Locate the cell with the specified text and output its [x, y] center coordinate. 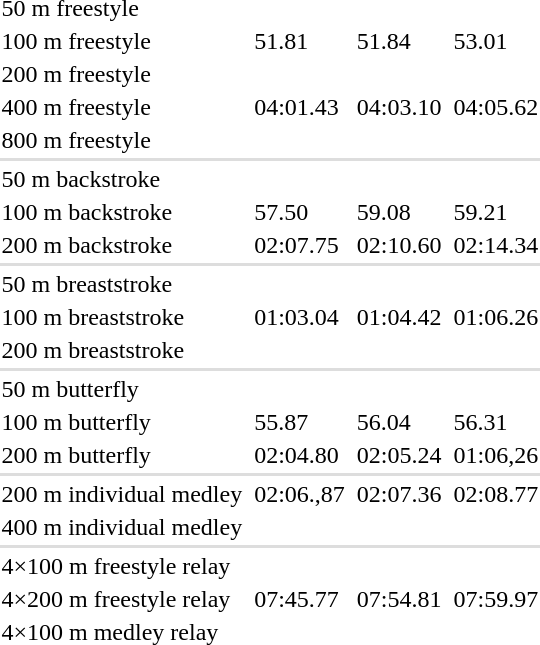
53.01 [496, 41]
01:04.42 [399, 317]
56.31 [496, 422]
200 m freestyle [122, 74]
01:06,26 [496, 455]
04:03.10 [399, 107]
04:01.43 [300, 107]
4×200 m freestyle relay [122, 599]
100 m breaststroke [122, 317]
02:04.80 [300, 455]
400 m freestyle [122, 107]
02:07.75 [300, 245]
59.21 [496, 212]
50 m backstroke [122, 179]
02:10.60 [399, 245]
400 m individual medley [122, 527]
01:03.04 [300, 317]
4×100 m freestyle relay [122, 566]
59.08 [399, 212]
51.81 [300, 41]
02:08.77 [496, 494]
57.50 [300, 212]
56.04 [399, 422]
02:14.34 [496, 245]
100 m backstroke [122, 212]
55.87 [300, 422]
200 m backstroke [122, 245]
02:06.,87 [300, 494]
100 m butterfly [122, 422]
07:45.77 [300, 599]
04:05.62 [496, 107]
07:54.81 [399, 599]
200 m individual medley [122, 494]
50 m breaststroke [122, 284]
200 m butterfly [122, 455]
51.84 [399, 41]
01:06.26 [496, 317]
100 m freestyle [122, 41]
200 m breaststroke [122, 350]
07:59.97 [496, 599]
02:05.24 [399, 455]
02:07.36 [399, 494]
50 m butterfly [122, 389]
800 m freestyle [122, 140]
